Return (X, Y) of the center of cell containing provided text 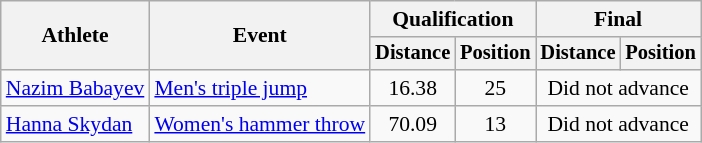
Qualification (452, 19)
Event (260, 36)
13 (495, 124)
Athlete (76, 36)
70.09 (412, 124)
16.38 (412, 88)
Men's triple jump (260, 88)
Women's hammer throw (260, 124)
Final (618, 19)
Nazim Babayev (76, 88)
25 (495, 88)
Hanna Skydan (76, 124)
